Scan for the cell matching the given text and deliver its [X, Y] coordinate at center. 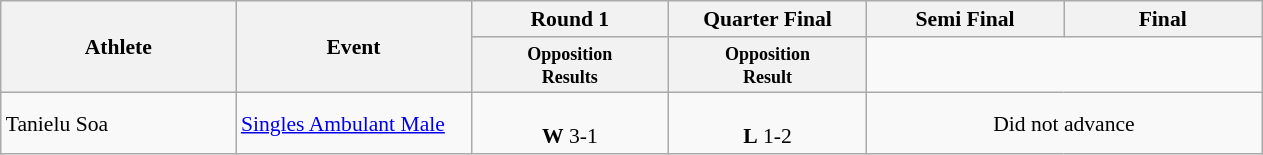
W 3-1 [570, 124]
Semi Final [965, 19]
Athlete [118, 47]
Event [354, 47]
Final [1163, 19]
Round 1 [570, 19]
OppositionResults [570, 65]
OppositionResult [768, 65]
Singles Ambulant Male [354, 124]
Tanielu Soa [118, 124]
Did not advance [1064, 124]
Quarter Final [768, 19]
L 1-2 [768, 124]
